Scan for the cell matching the given text and deliver its [X, Y] coordinate at center. 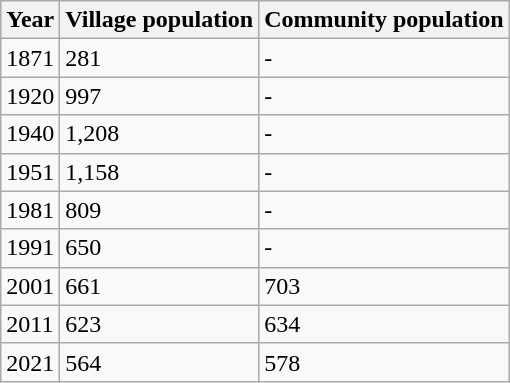
Community population [384, 20]
1981 [30, 210]
1920 [30, 96]
578 [384, 362]
281 [160, 58]
661 [160, 286]
2021 [30, 362]
564 [160, 362]
1,158 [160, 172]
809 [160, 210]
1,208 [160, 134]
1871 [30, 58]
2001 [30, 286]
634 [384, 324]
2011 [30, 324]
Year [30, 20]
997 [160, 96]
1991 [30, 248]
703 [384, 286]
650 [160, 248]
1951 [30, 172]
1940 [30, 134]
Village population [160, 20]
623 [160, 324]
